Capture the cell that displays the provided text and extract its [X, Y] central coordinate. 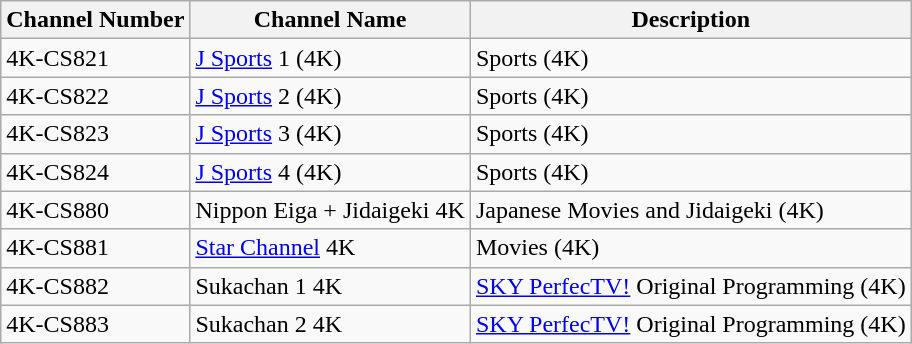
4K-CS824 [96, 172]
Nippon Eiga + Jidaigeki 4K [330, 210]
Sukachan 2 4K [330, 324]
Channel Number [96, 20]
Channel Name [330, 20]
4K-CS822 [96, 96]
J Sports 1 (4K) [330, 58]
Movies (4K) [690, 248]
Star Channel 4K [330, 248]
Description [690, 20]
Sukachan 1 4K [330, 286]
J Sports 4 (4K) [330, 172]
4K-CS821 [96, 58]
4K-CS883 [96, 324]
4K-CS823 [96, 134]
4K-CS882 [96, 286]
4K-CS880 [96, 210]
J Sports 2 (4K) [330, 96]
4K-CS881 [96, 248]
J Sports 3 (4K) [330, 134]
Japanese Movies and Jidaigeki (4K) [690, 210]
